Extract the (X, Y) coordinate from the center of the cell holding the provided text.  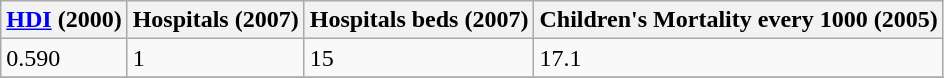
Hospitals (2007) (216, 20)
1 (216, 58)
0.590 (64, 58)
HDI (2000) (64, 20)
Children's Mortality every 1000 (2005) (738, 20)
15 (419, 58)
17.1 (738, 58)
Hospitals beds (2007) (419, 20)
